Identify which cell holds the provided text, then report its (X, Y) central coordinate. 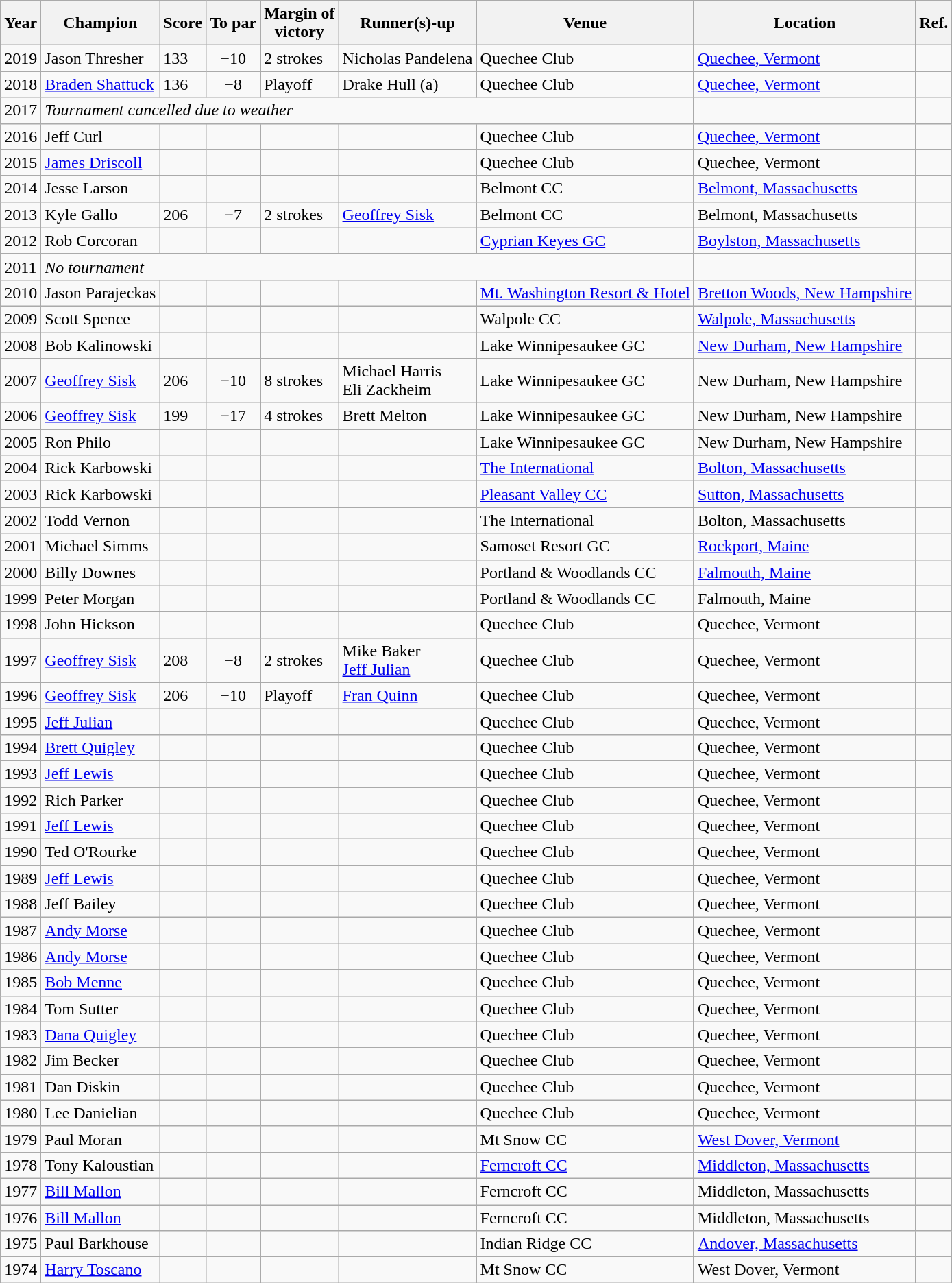
1981 (21, 1087)
2002 (21, 520)
1994 (21, 747)
1999 (21, 599)
1995 (21, 721)
8 strokes (300, 381)
Paul Moran (100, 1139)
1997 (21, 660)
1996 (21, 695)
Mt. Washington Resort & Hotel (585, 293)
1990 (21, 852)
Rich Parker (100, 800)
Mike BakerJeff Julian (407, 660)
2017 (21, 110)
Walpole, Massachusetts (805, 319)
1980 (21, 1113)
2011 (21, 267)
1979 (21, 1139)
Jesse Larson (100, 189)
Runner(s)-up (407, 23)
1989 (21, 878)
Dana Quigley (100, 1035)
1987 (21, 931)
2004 (21, 468)
Boylston, Massachusetts (805, 241)
1975 (21, 1244)
Jeff Curl (100, 136)
Cyprian Keyes GC (585, 241)
Pleasant Valley CC (585, 494)
199 (183, 416)
1993 (21, 774)
1998 (21, 625)
Score (183, 23)
1983 (21, 1035)
1991 (21, 826)
Billy Downes (100, 573)
Jeff Julian (100, 721)
1988 (21, 904)
Ted O'Rourke (100, 852)
Harry Toscano (100, 1270)
2016 (21, 136)
Champion (100, 23)
1974 (21, 1270)
Rockport, Maine (805, 547)
2003 (21, 494)
2014 (21, 189)
Kyle Gallo (100, 215)
2015 (21, 163)
Nicholas Pandelena (407, 58)
No tournament (367, 267)
−7 (233, 215)
Jason Parajeckas (100, 293)
Tournament cancelled due to weather (367, 110)
2000 (21, 573)
2012 (21, 241)
Fran Quinn (407, 695)
2019 (21, 58)
Tony Kaloustian (100, 1165)
Jeff Bailey (100, 904)
Michael HarrisEli Zackheim (407, 381)
Sutton, Massachusetts (805, 494)
208 (183, 660)
Venue (585, 23)
Year (21, 23)
Dan Diskin (100, 1087)
Scott Spence (100, 319)
Walpole CC (585, 319)
Samoset Resort GC (585, 547)
Brett Quigley (100, 747)
James Driscoll (100, 163)
Andover, Massachusetts (805, 1244)
2013 (21, 215)
Ref. (933, 23)
Drake Hull (a) (407, 84)
133 (183, 58)
2001 (21, 547)
1985 (21, 983)
Ron Philo (100, 442)
1992 (21, 800)
Tom Sutter (100, 1009)
John Hickson (100, 625)
2018 (21, 84)
1984 (21, 1009)
Lee Danielian (100, 1113)
2008 (21, 345)
Bretton Woods, New Hampshire (805, 293)
1977 (21, 1191)
2005 (21, 442)
2010 (21, 293)
2006 (21, 416)
Michael Simms (100, 547)
Jason Thresher (100, 58)
To par (233, 23)
Bob Kalinowski (100, 345)
4 strokes (300, 416)
2009 (21, 319)
Indian Ridge CC (585, 1244)
2007 (21, 381)
1978 (21, 1165)
1982 (21, 1061)
Location (805, 23)
136 (183, 84)
Rob Corcoran (100, 241)
Todd Vernon (100, 520)
Braden Shattuck (100, 84)
Bob Menne (100, 983)
Jim Becker (100, 1061)
Peter Morgan (100, 599)
−17 (233, 416)
1976 (21, 1217)
Margin ofvictory (300, 23)
1986 (21, 957)
Brett Melton (407, 416)
Paul Barkhouse (100, 1244)
